Return the [x, y] coordinate for the center point of the cell that contains the specified text.  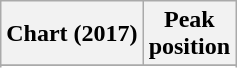
Chart (2017) [72, 34]
Peakposition [189, 34]
